Search for the cell housing the specified text and yield its [X, Y] center coordinate. 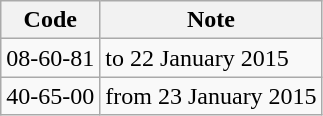
Code [50, 20]
to 22 January 2015 [211, 58]
08-60-81 [50, 58]
from 23 January 2015 [211, 96]
Note [211, 20]
40-65-00 [50, 96]
